Return [X, Y] of the center of cell containing provided text 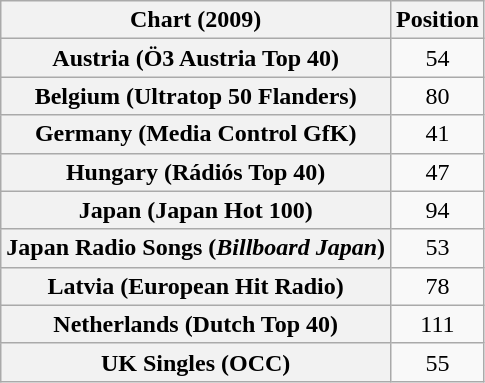
54 [438, 58]
41 [438, 134]
80 [438, 96]
Japan Radio Songs (Billboard Japan) [196, 248]
Latvia (European Hit Radio) [196, 286]
Germany (Media Control GfK) [196, 134]
53 [438, 248]
94 [438, 210]
111 [438, 324]
UK Singles (OCC) [196, 362]
Position [438, 20]
Japan (Japan Hot 100) [196, 210]
Austria (Ö3 Austria Top 40) [196, 58]
Hungary (Rádiós Top 40) [196, 172]
55 [438, 362]
Belgium (Ultratop 50 Flanders) [196, 96]
47 [438, 172]
78 [438, 286]
Chart (2009) [196, 20]
Netherlands (Dutch Top 40) [196, 324]
